Scan for the cell matching the given text and deliver its [X, Y] coordinate at center. 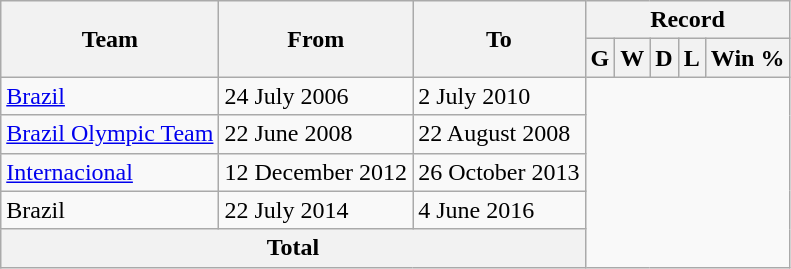
To [499, 39]
G [600, 58]
12 December 2012 [316, 172]
W [632, 58]
24 July 2006 [316, 96]
4 June 2016 [499, 210]
22 August 2008 [499, 134]
26 October 2013 [499, 172]
Brazil Olympic Team [110, 134]
Total [293, 248]
D [664, 58]
Internacional [110, 172]
Team [110, 39]
L [692, 58]
Record [688, 20]
From [316, 39]
22 June 2008 [316, 134]
2 July 2010 [499, 96]
Win % [748, 58]
22 July 2014 [316, 210]
